Search for the cell housing the specified text and yield its (X, Y) center coordinate. 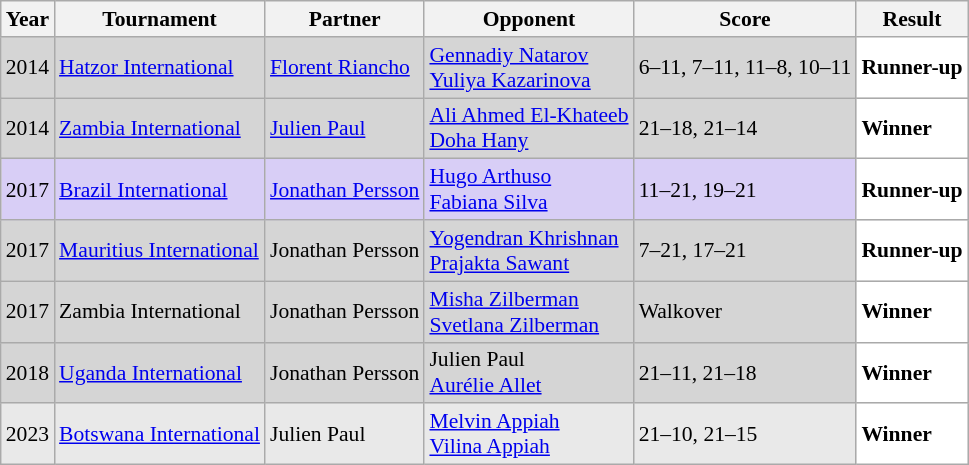
Misha Zilberman Svetlana Zilberman (528, 312)
Florent Riancho (344, 68)
Mauritius International (160, 250)
11–21, 19–21 (746, 190)
21–10, 21–15 (746, 434)
Ali Ahmed El-Khateeb Doha Hany (528, 128)
2018 (28, 372)
21–18, 21–14 (746, 128)
Julien Paul Aurélie Allet (528, 372)
Opponent (528, 19)
Hugo Arthuso Fabiana Silva (528, 190)
Botswana International (160, 434)
Result (912, 19)
Score (746, 19)
Brazil International (160, 190)
Hatzor International (160, 68)
Walkover (746, 312)
Partner (344, 19)
Melvin Appiah Vilina Appiah (528, 434)
Year (28, 19)
7–21, 17–21 (746, 250)
6–11, 7–11, 11–8, 10–11 (746, 68)
21–11, 21–18 (746, 372)
Yogendran Khrishnan Prajakta Sawant (528, 250)
Gennadiy Natarov Yuliya Kazarinova (528, 68)
Tournament (160, 19)
Uganda International (160, 372)
2023 (28, 434)
